Detect which cell encompasses the target text, then output its [x, y] center coordinate. 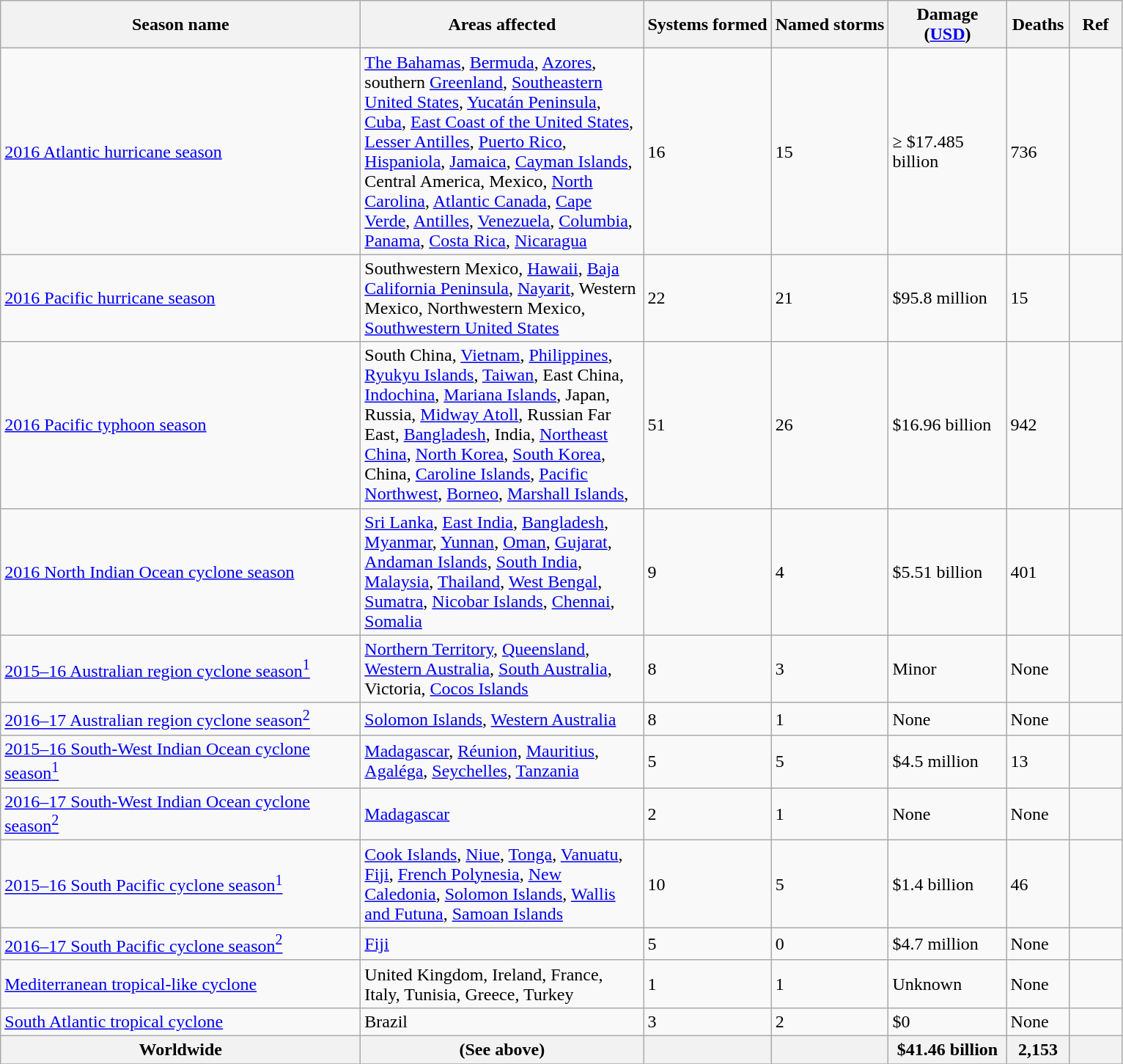
4 [830, 572]
2,153 [1038, 1050]
2015–16 South Pacific cyclone season1 [180, 884]
10 [707, 884]
2016 North Indian Ocean cyclone season [180, 572]
Southwestern Mexico, Hawaii, Baja California Peninsula, Nayarit, Western Mexico, Northwestern Mexico, Southwestern United States [502, 298]
Brazil [502, 1021]
South Atlantic tropical cyclone [180, 1021]
Madagascar, Réunion, Mauritius, Agaléga, Seychelles, Tanzania [502, 762]
United Kingdom, Ireland, France, Italy, Tunisia, Greece, Turkey [502, 984]
Areas affected [502, 25]
401 [1038, 572]
Solomon Islands, Western Australia [502, 719]
2016–17 Australian region cyclone season2 [180, 719]
$0 [947, 1021]
2015–16 South-West Indian Ocean cyclone season1 [180, 762]
$41.46 billion [947, 1050]
Season name [180, 25]
Deaths [1038, 25]
$1.4 billion [947, 884]
Worldwide [180, 1050]
2016–17 South-West Indian Ocean cyclone season2 [180, 814]
13 [1038, 762]
≥ $17.485 billion [947, 151]
26 [830, 425]
2016 Pacific hurricane season [180, 298]
Cook Islands, Niue, Tonga, Vanuatu, Fiji, French Polynesia, New Caledonia, Solomon Islands, Wallis and Futuna, Samoan Islands [502, 884]
$16.96 billion [947, 425]
21 [830, 298]
22 [707, 298]
Northern Territory, Queensland, Western Australia, South Australia, Victoria, Cocos Islands [502, 669]
Mediterranean tropical-like cyclone [180, 984]
Madagascar [502, 814]
2016–17 South Pacific cyclone season2 [180, 944]
(See above) [502, 1050]
$4.7 million [947, 944]
0 [830, 944]
Systems formed [707, 25]
46 [1038, 884]
Ref [1095, 25]
736 [1038, 151]
Minor [947, 669]
Named storms [830, 25]
2016 Atlantic hurricane season [180, 151]
$95.8 million [947, 298]
Fiji [502, 944]
16 [707, 151]
Unknown [947, 984]
$4.5 million [947, 762]
2016 Pacific typhoon season [180, 425]
9 [707, 572]
51 [707, 425]
2015–16 Australian region cyclone season1 [180, 669]
$5.51 billion [947, 572]
Damage (USD) [947, 25]
942 [1038, 425]
